Output the [X, Y] coordinate of the center of the cell containing the given text.  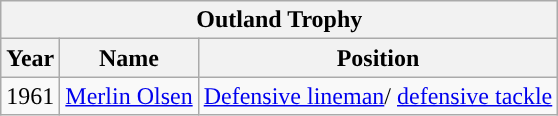
Merlin Olsen [129, 96]
Position [378, 58]
1961 [30, 96]
Defensive lineman/ defensive tackle [378, 96]
Year [30, 58]
Outland Trophy [280, 20]
Name [129, 58]
